Capture the cell that displays the provided text and extract its [X, Y] central coordinate. 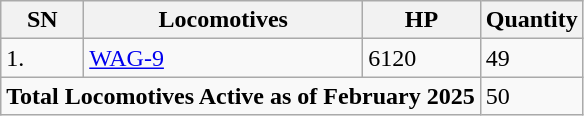
WAG-9 [224, 58]
50 [532, 96]
Quantity [532, 20]
Total Locomotives Active as of February 2025 [240, 96]
6120 [422, 58]
SN [42, 20]
HP [422, 20]
49 [532, 58]
Locomotives [224, 20]
1. [42, 58]
